Return the [x, y] coordinate for the center point of the cell that contains the specified text.  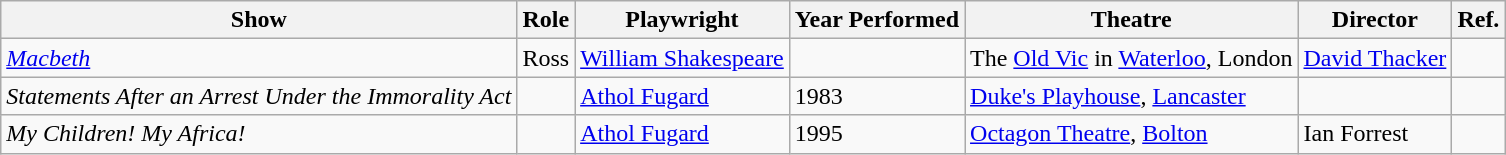
Octagon Theatre, Bolton [1132, 134]
Show [259, 20]
Statements After an Arrest Under the Immorality Act [259, 96]
William Shakespeare [682, 58]
Ref. [1478, 20]
1995 [876, 134]
My Children! My Africa! [259, 134]
Year Performed [876, 20]
Ross [546, 58]
The Old Vic in Waterloo, London [1132, 58]
1983 [876, 96]
David Thacker [1375, 58]
Ian Forrest [1375, 134]
Director [1375, 20]
Role [546, 20]
Theatre [1132, 20]
Duke's Playhouse, Lancaster [1132, 96]
Macbeth [259, 58]
Playwright [682, 20]
